Return [x, y] of the center of cell containing provided text 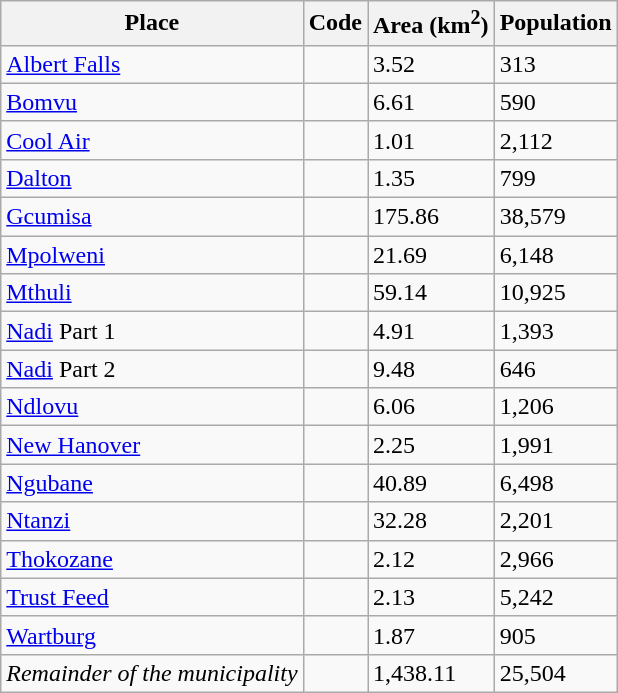
Population [556, 24]
2,966 [556, 559]
9.48 [432, 369]
799 [556, 178]
4.91 [432, 331]
6,148 [556, 255]
Ngubane [152, 483]
25,504 [556, 673]
Mthuli [152, 293]
Trust Feed [152, 597]
Remainder of the municipality [152, 673]
Nadi Part 2 [152, 369]
1.35 [432, 178]
Albert Falls [152, 64]
1.87 [432, 635]
3.52 [432, 64]
Wartburg [152, 635]
1,438.11 [432, 673]
Ntanzi [152, 521]
175.86 [432, 217]
10,925 [556, 293]
40.89 [432, 483]
59.14 [432, 293]
313 [556, 64]
2,201 [556, 521]
Cool Air [152, 140]
New Hanover [152, 445]
6,498 [556, 483]
Area (km2) [432, 24]
Place [152, 24]
Ndlovu [152, 407]
Mpolweni [152, 255]
2.12 [432, 559]
38,579 [556, 217]
6.61 [432, 102]
1,991 [556, 445]
Nadi Part 1 [152, 331]
1,393 [556, 331]
21.69 [432, 255]
646 [556, 369]
Bomvu [152, 102]
5,242 [556, 597]
Gcumisa [152, 217]
905 [556, 635]
590 [556, 102]
2.25 [432, 445]
32.28 [432, 521]
2.13 [432, 597]
2,112 [556, 140]
1,206 [556, 407]
Code [335, 24]
1.01 [432, 140]
Dalton [152, 178]
Thokozane [152, 559]
6.06 [432, 407]
